Scan for the cell matching the given text and deliver its [X, Y] coordinate at center. 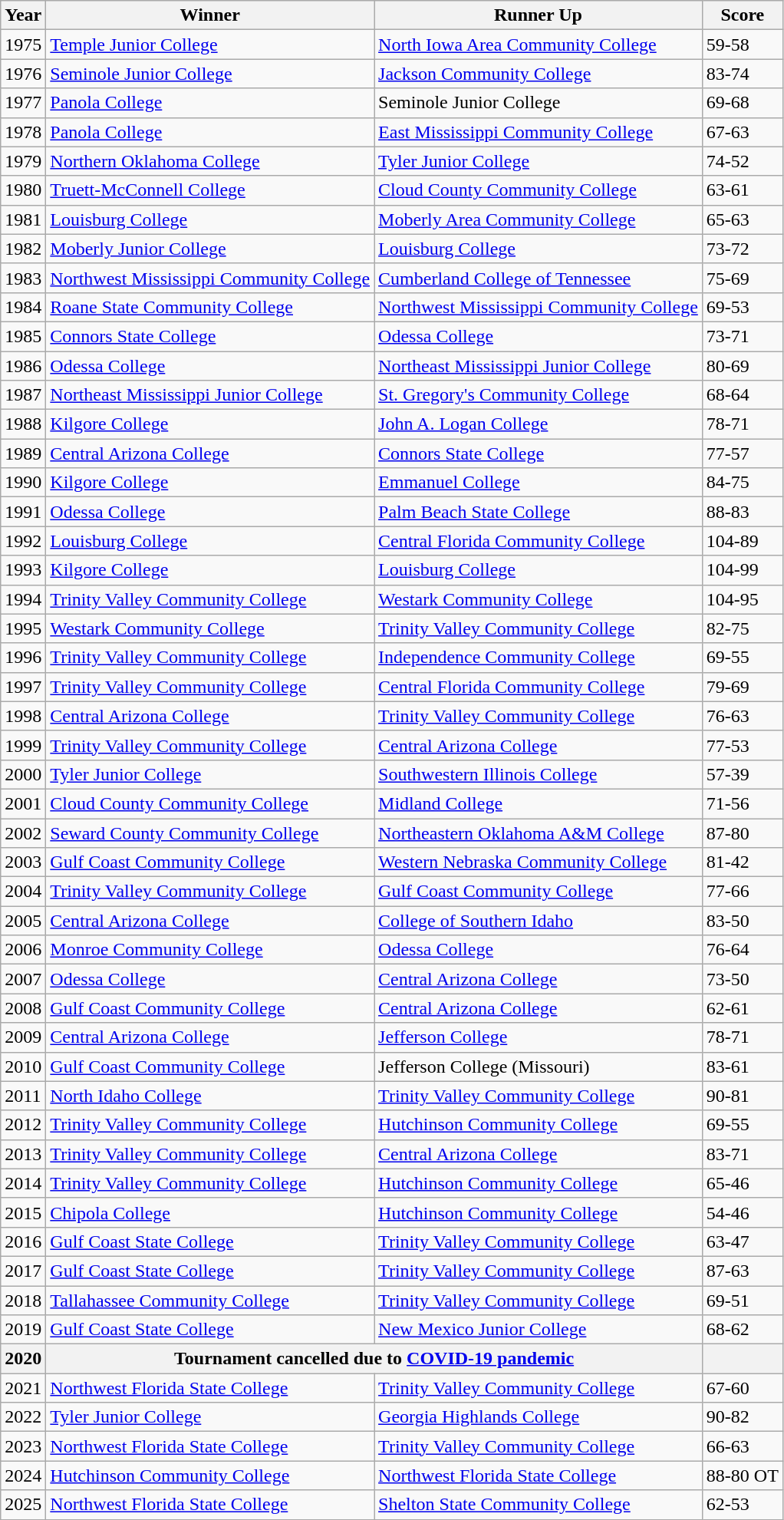
67-63 [743, 132]
74-52 [743, 161]
77-53 [743, 745]
54-46 [743, 1212]
59-58 [743, 45]
2021 [23, 1388]
71-56 [743, 803]
1991 [23, 512]
1975 [23, 45]
69-51 [743, 1301]
2001 [23, 803]
Score [743, 15]
Jackson Community College [539, 74]
1996 [23, 658]
2017 [23, 1271]
82-75 [743, 628]
1985 [23, 336]
83-71 [743, 1154]
2020 [23, 1359]
Runner Up [539, 15]
62-53 [743, 1505]
North Idaho College [210, 1096]
83-74 [743, 74]
104-89 [743, 541]
Temple Junior College [210, 45]
Georgia Highlands College [539, 1417]
84-75 [743, 483]
Truett-McConnell College [210, 190]
65-63 [743, 219]
2016 [23, 1241]
90-82 [743, 1417]
Jefferson College [539, 1037]
College of Southern Idaho [539, 921]
John A. Logan College [539, 424]
2015 [23, 1212]
Northern Oklahoma College [210, 161]
90-81 [743, 1096]
New Mexico Junior College [539, 1330]
Chipola College [210, 1212]
88-80 OT [743, 1475]
2005 [23, 921]
2007 [23, 979]
1997 [23, 687]
Palm Beach State College [539, 512]
1982 [23, 249]
2004 [23, 892]
57-39 [743, 774]
2022 [23, 1417]
2006 [23, 950]
2012 [23, 1125]
75-69 [743, 278]
1994 [23, 599]
1983 [23, 278]
2023 [23, 1446]
Independence Community College [539, 658]
104-99 [743, 570]
62-61 [743, 1008]
2019 [23, 1330]
Moberly Junior College [210, 249]
2011 [23, 1096]
88-83 [743, 512]
1998 [23, 716]
1981 [23, 219]
Tournament cancelled due to COVID-19 pandemic [374, 1359]
104-95 [743, 599]
2013 [23, 1154]
81-42 [743, 862]
Midland College [539, 803]
2000 [23, 774]
Year [23, 15]
1989 [23, 453]
Roane State Community College [210, 307]
76-63 [743, 716]
67-60 [743, 1388]
87-80 [743, 833]
1986 [23, 366]
Seward County Community College [210, 833]
St. Gregory's Community College [539, 395]
73-50 [743, 979]
65-46 [743, 1183]
Western Nebraska Community College [539, 862]
2009 [23, 1037]
Cumberland College of Tennessee [539, 278]
68-62 [743, 1330]
1977 [23, 103]
1995 [23, 628]
83-50 [743, 921]
73-71 [743, 336]
76-64 [743, 950]
1993 [23, 570]
1984 [23, 307]
Jefferson College (Missouri) [539, 1067]
87-63 [743, 1271]
66-63 [743, 1446]
68-64 [743, 395]
Shelton State Community College [539, 1505]
Tallahassee Community College [210, 1301]
63-61 [743, 190]
Winner [210, 15]
2025 [23, 1505]
East Mississippi Community College [539, 132]
2008 [23, 1008]
Northeastern Oklahoma A&M College [539, 833]
2024 [23, 1475]
69-53 [743, 307]
79-69 [743, 687]
North Iowa Area Community College [539, 45]
1999 [23, 745]
80-69 [743, 366]
Southwestern Illinois College [539, 774]
1978 [23, 132]
2003 [23, 862]
Emmanuel College [539, 483]
73-72 [743, 249]
1976 [23, 74]
1992 [23, 541]
2014 [23, 1183]
83-61 [743, 1067]
Moberly Area Community College [539, 219]
1979 [23, 161]
1990 [23, 483]
2018 [23, 1301]
63-47 [743, 1241]
2010 [23, 1067]
Monroe Community College [210, 950]
69-68 [743, 103]
1980 [23, 190]
2002 [23, 833]
1987 [23, 395]
77-57 [743, 453]
77-66 [743, 892]
1988 [23, 424]
